Search for the cell housing the specified text and yield its [x, y] center coordinate. 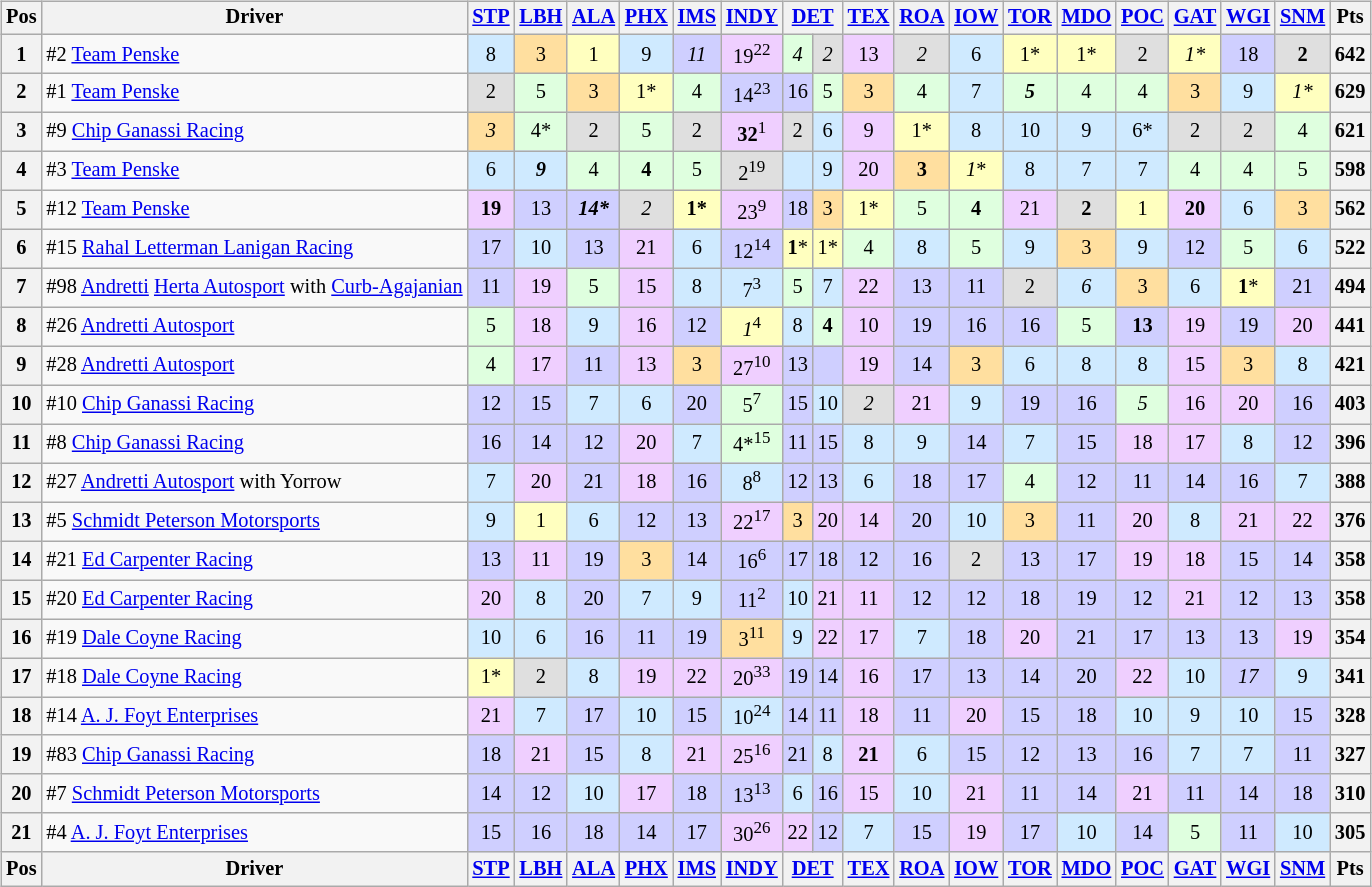
#26 Andretti Autosport [254, 326]
421 [1350, 366]
2710 [752, 366]
1024 [752, 716]
#14 A. J. Foyt Enterprises [254, 716]
598 [1350, 170]
#15 Rahal Letterman Lanigan Racing [254, 248]
6* [1142, 132]
#7 Schmidt Peterson Motorsports [254, 794]
311 [752, 638]
239 [752, 210]
#1 Team Penske [254, 92]
321 [752, 132]
354 [1350, 638]
#2 Team Penske [254, 54]
57 [752, 404]
3026 [752, 832]
2033 [752, 678]
#21 Ed Carpenter Racing [254, 560]
112 [752, 600]
#28 Andretti Autosport [254, 366]
376 [1350, 522]
14* [594, 210]
642 [1350, 54]
341 [1350, 678]
#18 Dale Coyne Racing [254, 678]
403 [1350, 404]
#98 Andretti Herta Autosport with Curb-Agajanian [254, 288]
522 [1350, 248]
2516 [752, 754]
#19 Dale Coyne Racing [254, 638]
#20 Ed Carpenter Racing [254, 600]
#3 Team Penske [254, 170]
#12 Team Penske [254, 210]
88 [752, 482]
4* [542, 132]
219 [752, 170]
441 [1350, 326]
621 [1350, 132]
#5 Schmidt Peterson Motorsports [254, 522]
4*15 [752, 444]
1922 [752, 54]
#9 Chip Ganassi Racing [254, 132]
562 [1350, 210]
1313 [752, 794]
1214 [752, 248]
1423 [752, 92]
328 [1350, 716]
305 [1350, 832]
#83 Chip Ganassi Racing [254, 754]
73 [752, 288]
629 [1350, 92]
#4 A. J. Foyt Enterprises [254, 832]
#27 Andretti Autosport with Yorrow [254, 482]
494 [1350, 288]
#8 Chip Ganassi Racing [254, 444]
2217 [752, 522]
310 [1350, 794]
396 [1350, 444]
388 [1350, 482]
166 [752, 560]
#10 Chip Ganassi Racing [254, 404]
327 [1350, 754]
